Search for the cell housing the specified text and yield its [x, y] center coordinate. 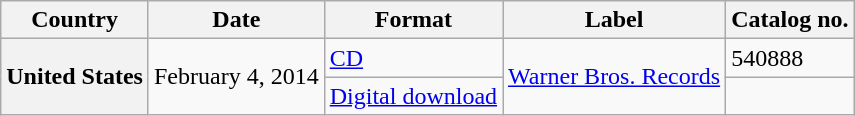
Format [413, 20]
United States [75, 77]
CD [413, 58]
Country [75, 20]
Digital download [413, 96]
February 4, 2014 [236, 77]
Label [614, 20]
Warner Bros. Records [614, 77]
540888 [790, 58]
Date [236, 20]
Catalog no. [790, 20]
